Scan for the cell matching the given text and deliver its [x, y] coordinate at center. 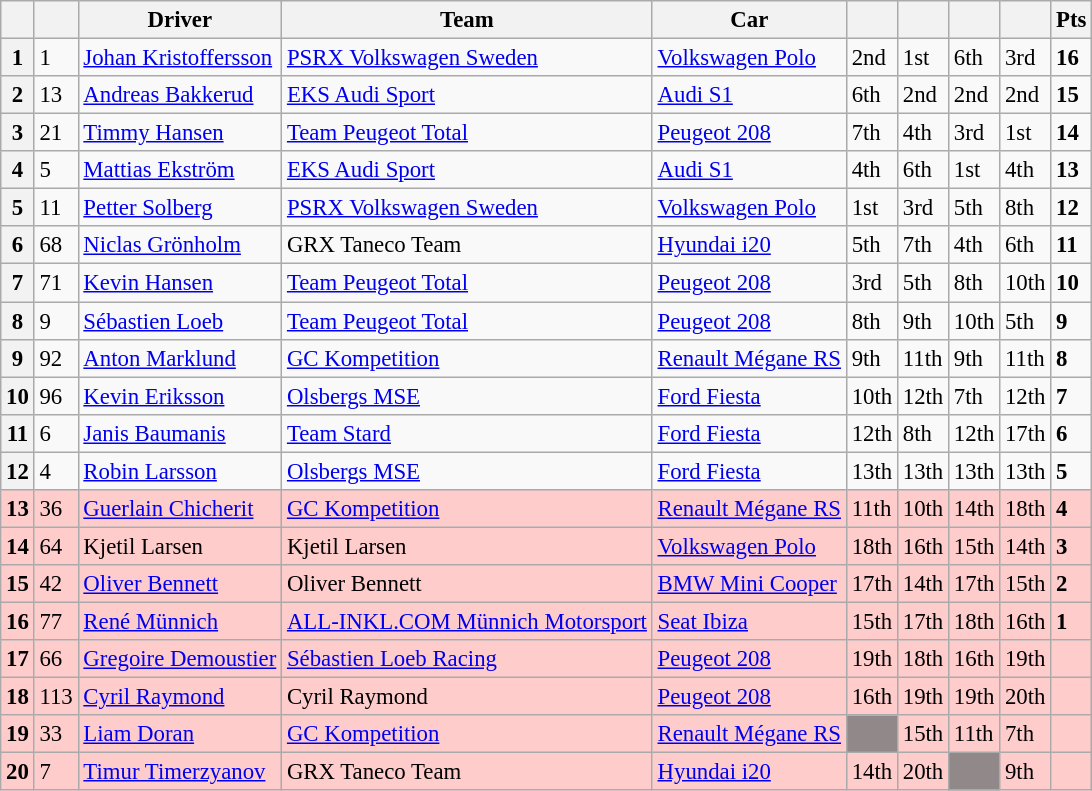
Driver [180, 20]
Team [468, 20]
Liam Doran [180, 734]
Pts [1072, 20]
Sébastien Loeb [180, 321]
René Münnich [180, 621]
Timur Timerzyanov [180, 772]
Janis Baumanis [180, 433]
ALL-INKL.COM Münnich Motorsport [468, 621]
68 [56, 245]
113 [56, 697]
Niclas Grönholm [180, 245]
Timmy Hansen [180, 133]
66 [56, 659]
Anton Marklund [180, 358]
21 [56, 133]
Seat Ibiza [749, 621]
19 [18, 734]
Guerlain Chicherit [180, 509]
Andreas Bakkerud [180, 95]
Kevin Hansen [180, 283]
Sébastien Loeb Racing [468, 659]
96 [56, 396]
Team Stard [468, 433]
Kevin Eriksson [180, 396]
71 [56, 283]
92 [56, 358]
Car [749, 20]
Gregoire Demoustier [180, 659]
64 [56, 546]
Petter Solberg [180, 208]
36 [56, 509]
Mattias Ekström [180, 170]
18 [18, 697]
33 [56, 734]
20 [18, 772]
77 [56, 621]
17 [18, 659]
BMW Mini Cooper [749, 584]
Johan Kristoffersson [180, 58]
42 [56, 584]
Robin Larsson [180, 471]
